Output the [x, y] coordinate of the center of the cell containing the given text.  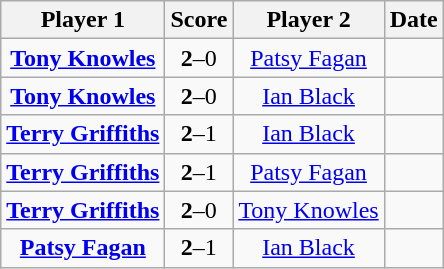
Date [414, 20]
Score [199, 20]
Player 2 [308, 20]
Player 1 [83, 20]
